Identify which cell holds the provided text, then report its [x, y] central coordinate. 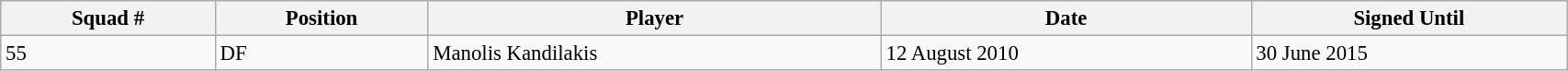
DF [321, 53]
Date [1066, 18]
Signed Until [1409, 18]
Position [321, 18]
Player [654, 18]
Squad # [108, 18]
12 August 2010 [1066, 53]
Manolis Kandilakis [654, 53]
30 June 2015 [1409, 53]
55 [108, 53]
